Return (X, Y) of the center of cell containing provided text 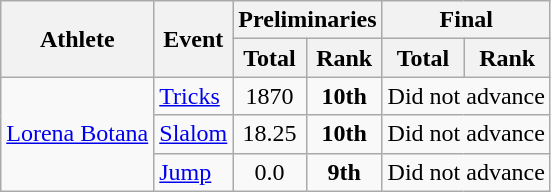
Slalom (194, 134)
Final (466, 20)
Preliminaries (308, 20)
Jump (194, 172)
Lorena Botana (78, 134)
18.25 (270, 134)
Athlete (78, 39)
Tricks (194, 96)
1870 (270, 96)
9th (344, 172)
Event (194, 39)
0.0 (270, 172)
